Determine the [x, y] coordinate at the center of the cell enclosing the given text.  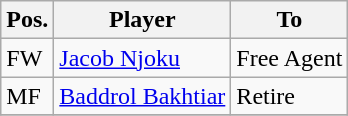
Baddrol Bakhtiar [142, 96]
Retire [290, 96]
Player [142, 20]
FW [28, 58]
MF [28, 96]
Jacob Njoku [142, 58]
To [290, 20]
Free Agent [290, 58]
Pos. [28, 20]
